From the cell containing the given text, extract its center point as [x, y] coordinate. 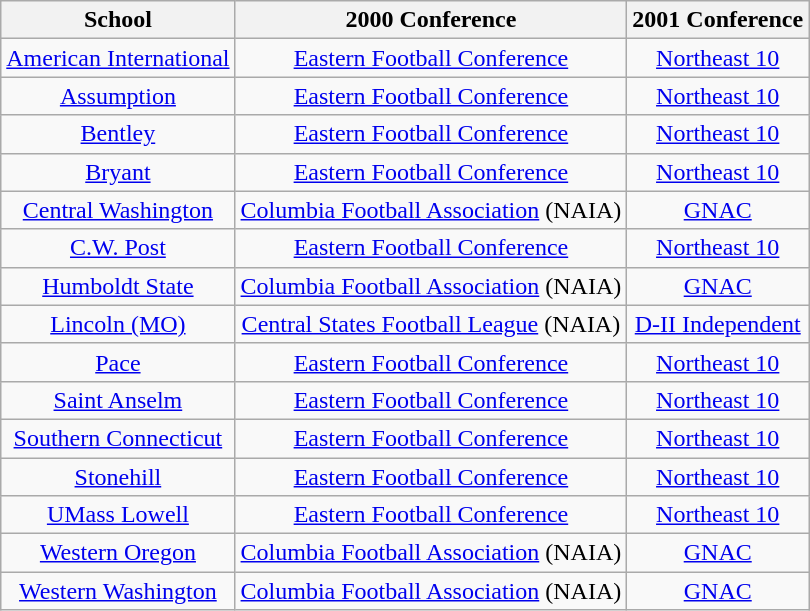
UMass Lowell [118, 515]
Saint Anselm [118, 400]
Lincoln (MO) [118, 324]
Stonehill [118, 477]
Western Oregon [118, 553]
D-II Independent [718, 324]
Pace [118, 362]
Central States Football League (NAIA) [431, 324]
Bentley [118, 134]
C.W. Post [118, 248]
Assumption [118, 96]
School [118, 20]
Bryant [118, 172]
Southern Connecticut [118, 438]
American International [118, 58]
2000 Conference [431, 20]
2001 Conference [718, 20]
Central Washington [118, 210]
Western Washington [118, 591]
Humboldt State [118, 286]
